Detect which cell encompasses the target text, then output its (x, y) center coordinate. 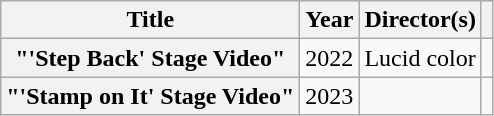
2023 (330, 96)
Lucid color (420, 58)
Director(s) (420, 20)
2022 (330, 58)
"'Step Back' Stage Video" (150, 58)
"'Stamp on It' Stage Video" (150, 96)
Title (150, 20)
Year (330, 20)
